Capture the cell that displays the provided text and extract its [X, Y] central coordinate. 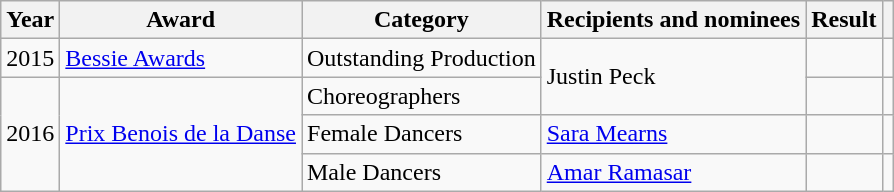
Amar Ramasar [673, 172]
2016 [30, 134]
Outstanding Production [422, 58]
Sara Mearns [673, 134]
Choreographers [422, 96]
2015 [30, 58]
Female Dancers [422, 134]
Year [30, 20]
Prix Benois de la Danse [181, 134]
Bessie Awards [181, 58]
Male Dancers [422, 172]
Recipients and nominees [673, 20]
Category [422, 20]
Result [844, 20]
Award [181, 20]
Justin Peck [673, 77]
